Determine the [X, Y] coordinate at the center of the cell enclosing the given text.  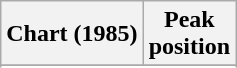
Chart (1985) [72, 34]
Peakposition [189, 34]
